For the text-containing cell, return its midpoint in [x, y] coordinate format. 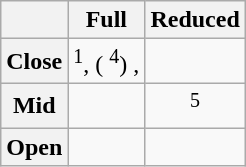
1, ( 4) , [106, 62]
Full [106, 20]
Open [34, 147]
Close [34, 62]
Reduced [195, 20]
5 [195, 106]
Mid [34, 106]
